Return (X, Y) of the center of cell containing provided text 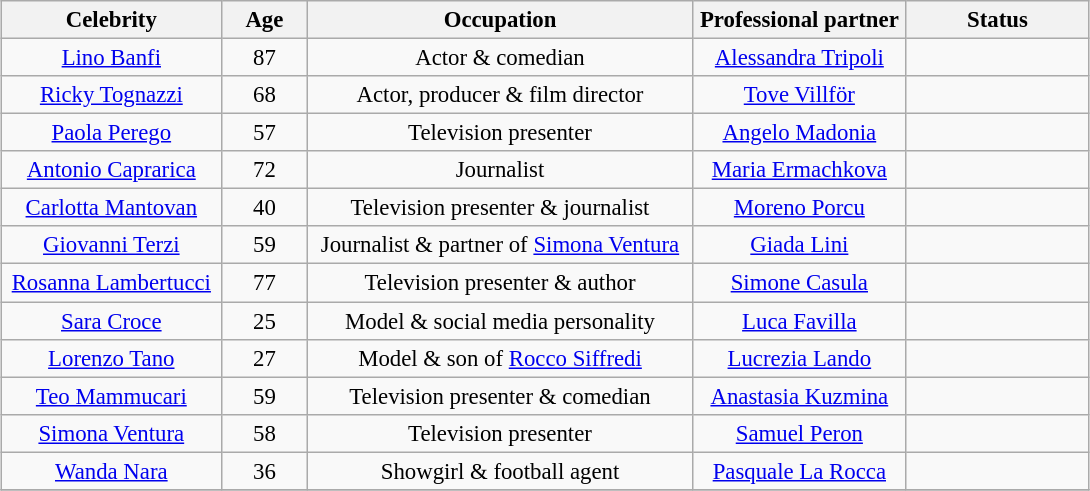
Wanda Nara (112, 471)
40 (265, 208)
Journalist & partner of Simona Ventura (500, 245)
Occupation (500, 20)
Carlotta Mantovan (112, 208)
Luca Favilla (800, 321)
Status (998, 20)
Celebrity (112, 20)
Model & son of Rocco Siffredi (500, 358)
Rosanna Lambertucci (112, 283)
Samuel Peron (800, 433)
Model & social media personality (500, 321)
Actor, producer & film director (500, 95)
Alessandra Tripoli (800, 57)
36 (265, 471)
Television presenter & comedian (500, 396)
Ricky Tognazzi (112, 95)
Anastasia Kuzmina (800, 396)
Paola Perego (112, 133)
Television presenter & journalist (500, 208)
Television presenter & author (500, 283)
Simone Casula (800, 283)
Age (265, 20)
Journalist (500, 170)
Lino Banfi (112, 57)
57 (265, 133)
Sara Croce (112, 321)
Lorenzo Tano (112, 358)
77 (265, 283)
Maria Ermachkova (800, 170)
Tove Villför (800, 95)
68 (265, 95)
Pasquale La Rocca (800, 471)
Giada Lini (800, 245)
Giovanni Terzi (112, 245)
Professional partner (800, 20)
87 (265, 57)
Actor & comedian (500, 57)
Angelo Madonia (800, 133)
72 (265, 170)
Simona Ventura (112, 433)
Showgirl & football agent (500, 471)
25 (265, 321)
Moreno Porcu (800, 208)
58 (265, 433)
Antonio Caprarica (112, 170)
Teo Mammucari (112, 396)
Lucrezia Lando (800, 358)
27 (265, 358)
